Scan for the cell matching the given text and deliver its (X, Y) coordinate at center. 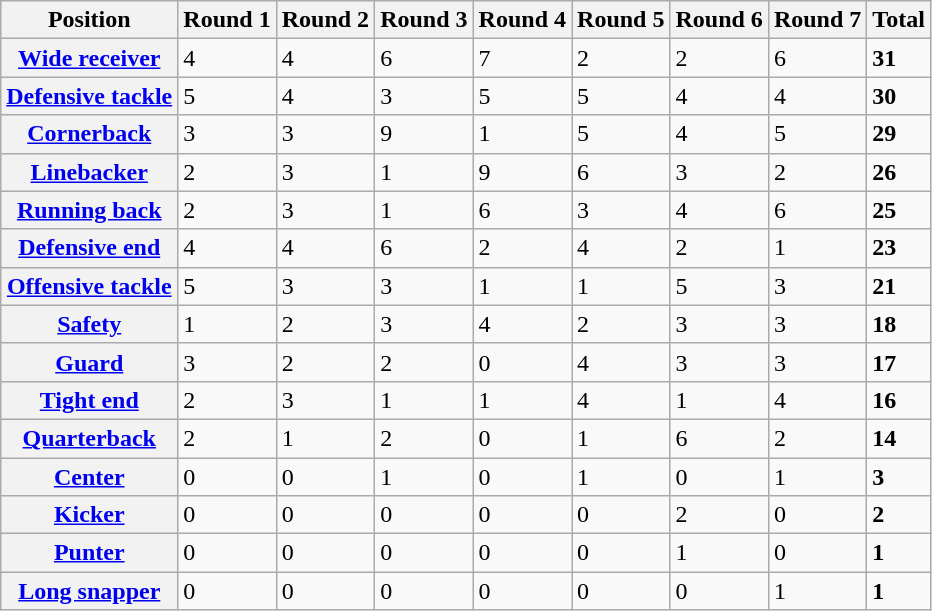
Cornerback (90, 134)
Guard (90, 362)
23 (899, 248)
21 (899, 286)
18 (899, 324)
Round 2 (325, 20)
Position (90, 20)
Round 6 (719, 20)
29 (899, 134)
Defensive tackle (90, 96)
17 (899, 362)
Total (899, 20)
Round 4 (522, 20)
14 (899, 438)
Defensive end (90, 248)
31 (899, 58)
Linebacker (90, 172)
Center (90, 477)
Round 3 (424, 20)
Kicker (90, 515)
Tight end (90, 400)
Round 5 (621, 20)
7 (522, 58)
Running back (90, 210)
25 (899, 210)
Long snapper (90, 591)
Offensive tackle (90, 286)
Punter (90, 553)
30 (899, 96)
Quarterback (90, 438)
26 (899, 172)
16 (899, 400)
Round 7 (817, 20)
Safety (90, 324)
Wide receiver (90, 58)
Round 1 (227, 20)
